Capture the cell that displays the provided text and extract its [X, Y] central coordinate. 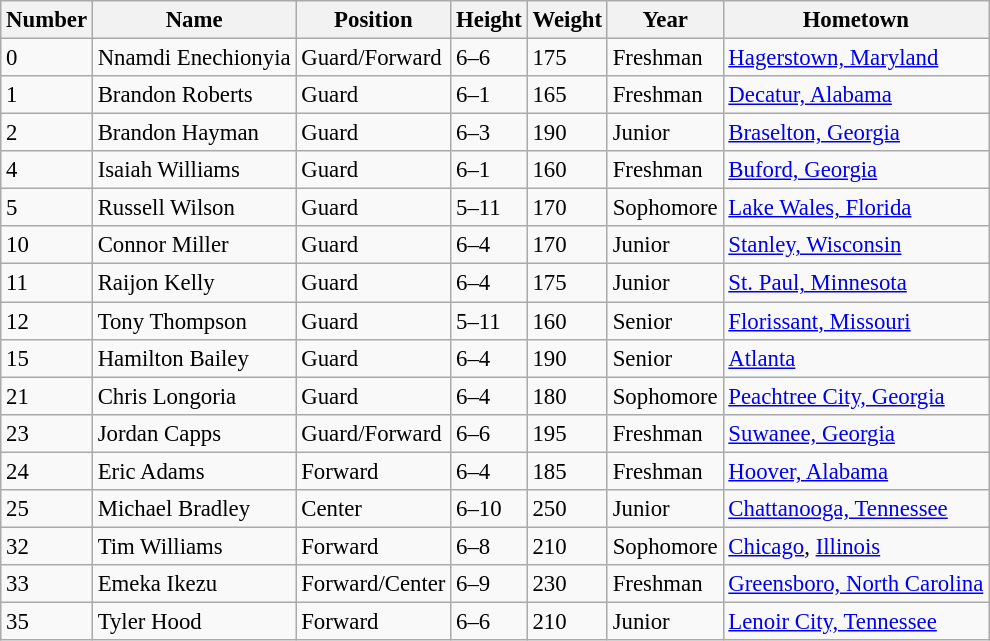
195 [567, 433]
4 [47, 170]
165 [567, 95]
Isaiah Williams [194, 170]
0 [47, 58]
6–10 [489, 509]
Number [47, 20]
Tyler Hood [194, 621]
Hamilton Bailey [194, 358]
Florissant, Missouri [856, 321]
Michael Bradley [194, 509]
Lake Wales, Florida [856, 208]
Suwanee, Georgia [856, 433]
Jordan Capps [194, 433]
Atlanta [856, 358]
Forward/Center [374, 584]
Chris Longoria [194, 396]
Name [194, 20]
Chicago, Illinois [856, 546]
Hometown [856, 20]
St. Paul, Minnesota [856, 283]
Tony Thompson [194, 321]
Nnamdi Enechionyia [194, 58]
33 [47, 584]
24 [47, 471]
250 [567, 509]
Tim Williams [194, 546]
10 [47, 245]
Brandon Hayman [194, 133]
12 [47, 321]
15 [47, 358]
6–3 [489, 133]
5 [47, 208]
6–8 [489, 546]
Peachtree City, Georgia [856, 396]
1 [47, 95]
32 [47, 546]
Emeka Ikezu [194, 584]
Connor Miller [194, 245]
Buford, Georgia [856, 170]
Height [489, 20]
Braselton, Georgia [856, 133]
Year [665, 20]
Position [374, 20]
23 [47, 433]
Eric Adams [194, 471]
Brandon Roberts [194, 95]
Center [374, 509]
230 [567, 584]
35 [47, 621]
185 [567, 471]
Hoover, Alabama [856, 471]
21 [47, 396]
2 [47, 133]
11 [47, 283]
Russell Wilson [194, 208]
Greensboro, North Carolina [856, 584]
6–9 [489, 584]
Weight [567, 20]
25 [47, 509]
180 [567, 396]
Decatur, Alabama [856, 95]
Raijon Kelly [194, 283]
Lenoir City, Tennessee [856, 621]
Chattanooga, Tennessee [856, 509]
Hagerstown, Maryland [856, 58]
Stanley, Wisconsin [856, 245]
